Scan for the cell matching the given text and deliver its [x, y] coordinate at center. 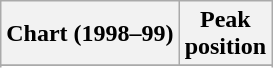
Peak position [225, 34]
Chart (1998–99) [90, 34]
